For the text-containing cell, return its midpoint in [X, Y] coordinate format. 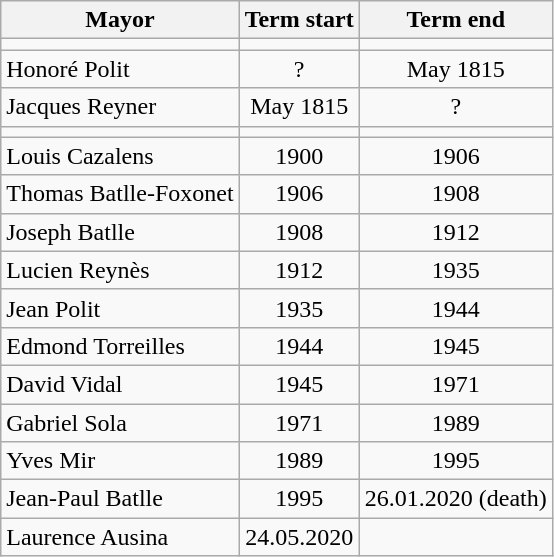
Jean-Paul Batlle [120, 499]
Term end [456, 20]
David Vidal [120, 384]
Thomas Batlle-Foxonet [120, 194]
Edmond Torreilles [120, 346]
Joseph Batlle [120, 232]
Laurence Ausina [120, 537]
Jacques Reyner [120, 107]
Lucien Reynès [120, 270]
1900 [299, 156]
26.01.2020 (death) [456, 499]
Yves Mir [120, 461]
Jean Polit [120, 308]
Mayor [120, 20]
Honoré Polit [120, 69]
Louis Cazalens [120, 156]
Term start [299, 20]
Gabriel Sola [120, 423]
24.05.2020 [299, 537]
